Find where the given text appears and provide that cell's center as (X, Y) coordinate. 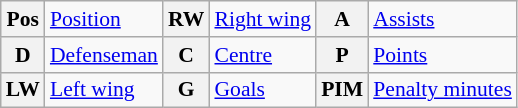
D (23, 55)
Position (104, 19)
P (342, 55)
LW (23, 90)
Defenseman (104, 55)
Assists (442, 19)
Pos (23, 19)
C (186, 55)
G (186, 90)
RW (186, 19)
PIM (342, 90)
Goals (262, 90)
Left wing (104, 90)
Points (442, 55)
Right wing (262, 19)
Penalty minutes (442, 90)
A (342, 19)
Centre (262, 55)
